From the cell containing the given text, extract its center point as (X, Y) coordinate. 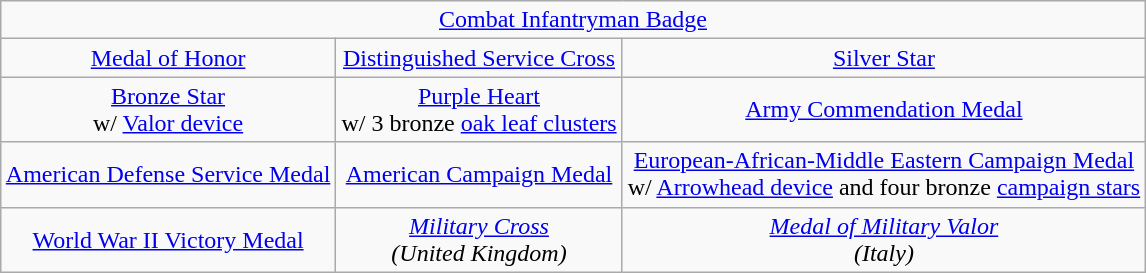
Bronze Starw/ Valor device (168, 110)
Silver Star (884, 58)
Army Commendation Medal (884, 110)
American Defense Service Medal (168, 174)
American Campaign Medal (479, 174)
Medal of Military Valor(Italy) (884, 240)
Military Cross(United Kingdom) (479, 240)
Medal of Honor (168, 58)
Distinguished Service Cross (479, 58)
European-African-Middle Eastern Campaign Medalw/ Arrowhead device and four bronze campaign stars (884, 174)
Purple Heartw/ 3 bronze oak leaf clusters (479, 110)
World War II Victory Medal (168, 240)
Combat Infantryman Badge (572, 20)
